From the cell containing the given text, extract its center point as [x, y] coordinate. 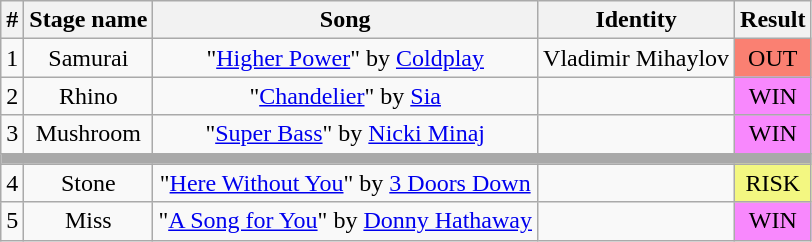
5 [12, 221]
Stone [88, 183]
4 [12, 183]
"Here Without You" by 3 Doors Down [346, 183]
1 [12, 58]
Stage name [88, 20]
Song [346, 20]
"Super Bass" by Nicki Minaj [346, 134]
Mushroom [88, 134]
Miss [88, 221]
# [12, 20]
"Chandelier" by Sia [346, 96]
Rhino [88, 96]
Identity [636, 20]
"Higher Power" by Coldplay [346, 58]
Vladimir Mihaylov [636, 58]
3 [12, 134]
"A Song for You" by Donny Hathaway [346, 221]
Samurai [88, 58]
OUT [773, 58]
Result [773, 20]
RISK [773, 183]
2 [12, 96]
